Pinpoint the cell where the given text exists, returning its [x, y] midpoint coordinate. 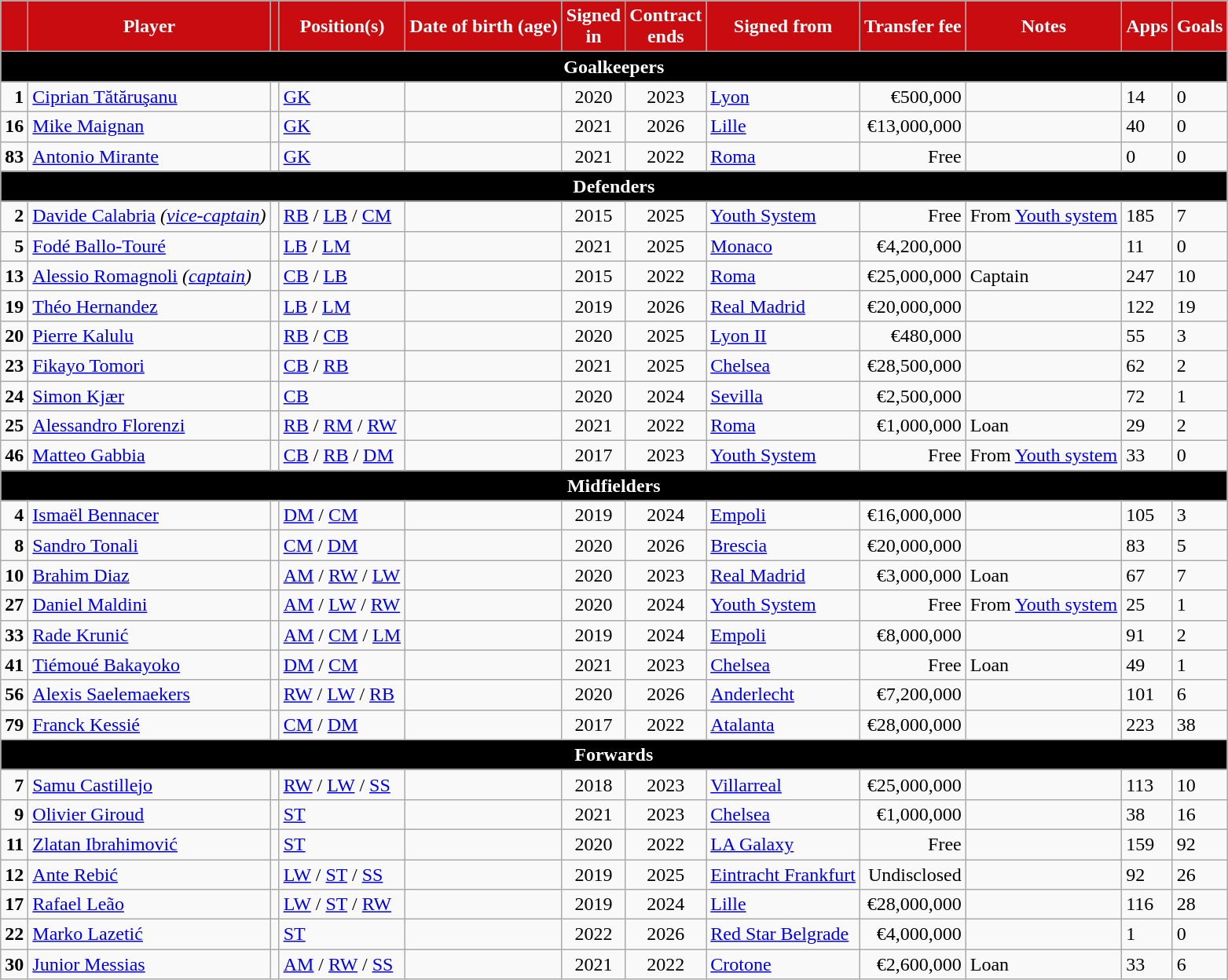
€2,500,000 [913, 395]
RW / LW / SS [342, 784]
RB / RM / RW [342, 426]
Crotone [783, 964]
Goalkeepers [614, 67]
Contractends [666, 27]
56 [14, 695]
Fodé Ballo-Touré [149, 246]
Mike Maignan [149, 127]
Tiémoué Bakayoko [149, 665]
46 [14, 456]
Goals [1200, 27]
79 [14, 725]
Player [149, 27]
LW / ST / SS [342, 875]
67 [1147, 575]
CB / RB [342, 365]
Date of birth (age) [484, 27]
Matteo Gabbia [149, 456]
Eintracht Frankfurt [783, 875]
Forwards [614, 754]
Olivier Giroud [149, 814]
€500,000 [913, 97]
Notes [1043, 27]
Midfielders [614, 486]
Alessandro Florenzi [149, 426]
91 [1147, 635]
AM / CM / LM [342, 635]
Davide Calabria (vice-captain) [149, 216]
Ismaël Bennacer [149, 516]
Apps [1147, 27]
Zlatan Ibrahimović [149, 844]
26 [1200, 875]
9 [14, 814]
8 [14, 545]
Position(s) [342, 27]
Monaco [783, 246]
41 [14, 665]
AM / RW / SS [342, 964]
Théo Hernandez [149, 306]
Fikayo Tomori [149, 365]
Signed from [783, 27]
Alexis Saelemaekers [149, 695]
Red Star Belgrade [783, 934]
14 [1147, 97]
Brahim Diaz [149, 575]
28 [1200, 905]
Samu Castillejo [149, 784]
12 [14, 875]
€4,200,000 [913, 246]
Franck Kessié [149, 725]
CB [342, 395]
Antonio Mirante [149, 156]
30 [14, 964]
RB / LB / CM [342, 216]
Undisclosed [913, 875]
13 [14, 276]
RB / CB [342, 336]
€28,500,000 [913, 365]
101 [1147, 695]
20 [14, 336]
Lyon [783, 97]
185 [1147, 216]
Anderlecht [783, 695]
€7,200,000 [913, 695]
22 [14, 934]
AM / RW / LW [342, 575]
24 [14, 395]
Signedin [593, 27]
Brescia [783, 545]
55 [1147, 336]
€16,000,000 [913, 516]
Ciprian Tătăruşanu [149, 97]
113 [1147, 784]
62 [1147, 365]
€3,000,000 [913, 575]
Simon Kjær [149, 395]
AM / LW / RW [342, 605]
27 [14, 605]
29 [1147, 426]
223 [1147, 725]
159 [1147, 844]
17 [14, 905]
€480,000 [913, 336]
23 [14, 365]
Villarreal [783, 784]
Sevilla [783, 395]
€2,600,000 [913, 964]
Ante Rebić [149, 875]
Defenders [614, 186]
40 [1147, 127]
RW / LW / RB [342, 695]
116 [1147, 905]
122 [1147, 306]
Transfer fee [913, 27]
€4,000,000 [913, 934]
€13,000,000 [913, 127]
Atalanta [783, 725]
Rafael Leão [149, 905]
4 [14, 516]
Sandro Tonali [149, 545]
LA Galaxy [783, 844]
247 [1147, 276]
Pierre Kalulu [149, 336]
CB / LB [342, 276]
Alessio Romagnoli (captain) [149, 276]
LW / ST / RW [342, 905]
2018 [593, 784]
€8,000,000 [913, 635]
49 [1147, 665]
Junior Messias [149, 964]
Rade Krunić [149, 635]
Lyon II [783, 336]
72 [1147, 395]
Marko Lazetić [149, 934]
CB / RB / DM [342, 456]
Daniel Maldini [149, 605]
Captain [1043, 276]
105 [1147, 516]
